Locate the cell with the specified text and output its (X, Y) center coordinate. 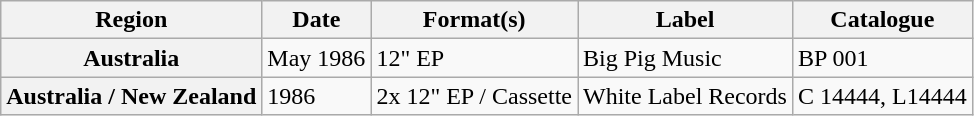
Big Pig Music (686, 58)
Label (686, 20)
Australia / New Zealand (132, 96)
C 14444, L14444 (882, 96)
White Label Records (686, 96)
BP 001 (882, 58)
Date (316, 20)
Region (132, 20)
12" EP (474, 58)
2x 12" EP / Cassette (474, 96)
Catalogue (882, 20)
Australia (132, 58)
Format(s) (474, 20)
1986 (316, 96)
May 1986 (316, 58)
